Output the [x, y] coordinate of the center of the cell containing the given text.  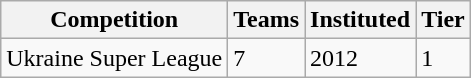
2012 [360, 58]
Ukraine Super League [114, 58]
Tier [444, 20]
Teams [266, 20]
1 [444, 58]
7 [266, 58]
Instituted [360, 20]
Competition [114, 20]
